Return (X, Y) of the center of cell containing provided text 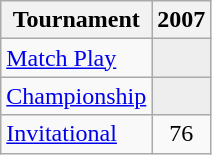
Match Play (76, 58)
Invitational (76, 134)
2007 (182, 20)
76 (182, 134)
Tournament (76, 20)
Championship (76, 96)
